Identify which cell holds the provided text, then report its [X, Y] central coordinate. 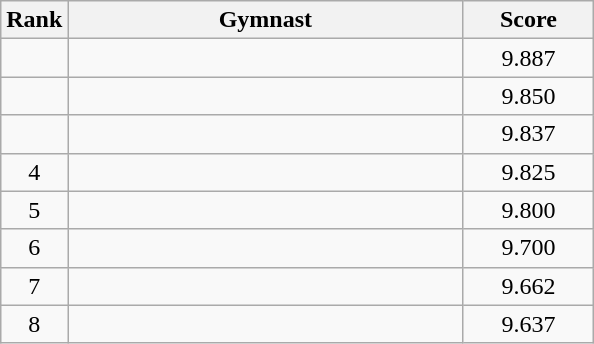
9.637 [528, 324]
9.887 [528, 58]
5 [34, 210]
9.850 [528, 96]
Gymnast [266, 20]
9.800 [528, 210]
9.662 [528, 286]
4 [34, 172]
9.825 [528, 172]
7 [34, 286]
6 [34, 248]
Rank [34, 20]
Score [528, 20]
9.837 [528, 134]
9.700 [528, 248]
8 [34, 324]
